Scan for the cell matching the given text and deliver its (X, Y) coordinate at center. 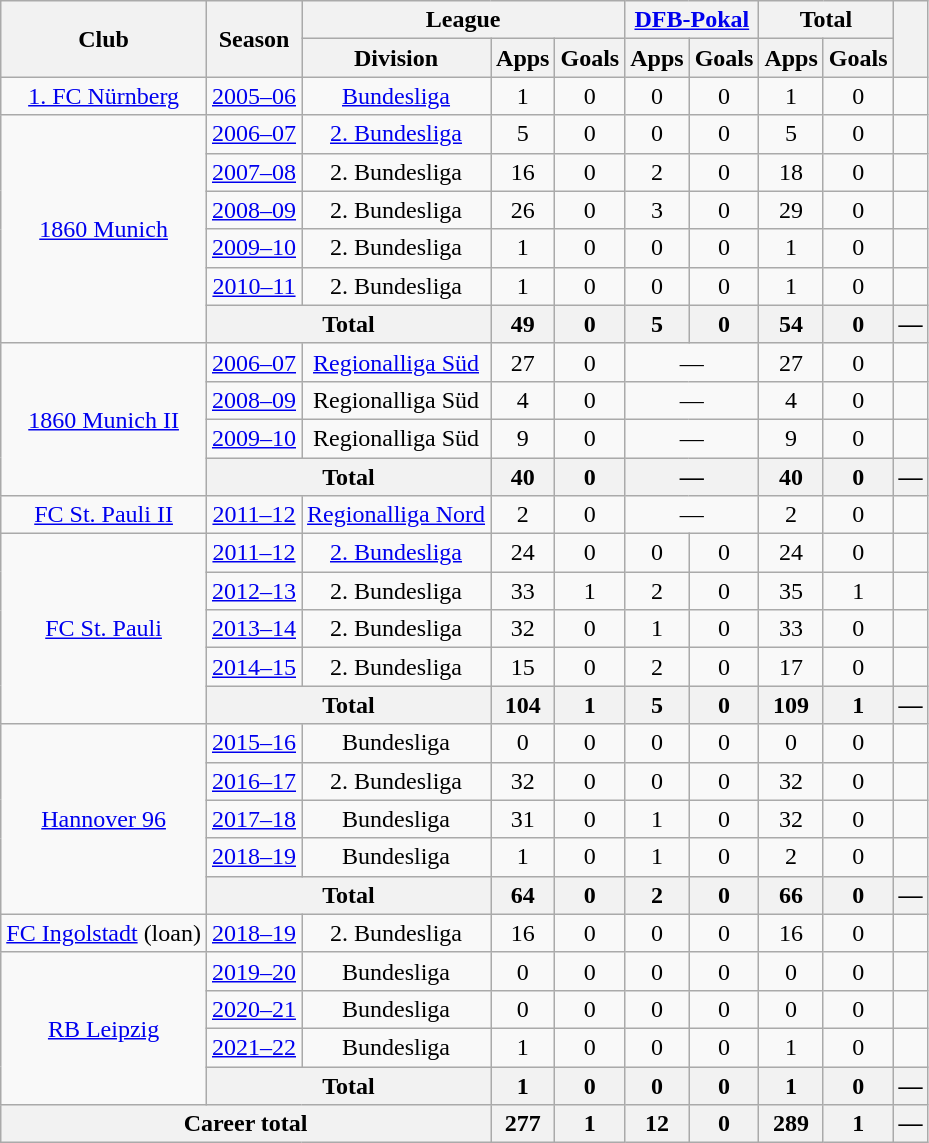
2014–15 (254, 667)
3 (657, 210)
64 (523, 895)
2020–21 (254, 1009)
FC Ingolstadt (loan) (104, 933)
12 (657, 1124)
2021–22 (254, 1047)
2005–06 (254, 96)
2007–08 (254, 172)
Career total (246, 1124)
31 (523, 819)
Season (254, 39)
League (464, 20)
17 (791, 667)
2016–17 (254, 781)
35 (791, 591)
Club (104, 39)
2015–16 (254, 743)
54 (791, 324)
1. FC Nürnberg (104, 96)
DFB-Pokal (692, 20)
66 (791, 895)
RB Leipzig (104, 1028)
FC St. Pauli (104, 629)
277 (523, 1124)
Regionalliga Nord (396, 515)
29 (791, 210)
2017–18 (254, 819)
15 (523, 667)
Division (396, 58)
Hannover 96 (104, 819)
26 (523, 210)
1860 Munich II (104, 419)
109 (791, 705)
18 (791, 172)
2010–11 (254, 286)
2013–14 (254, 629)
104 (523, 705)
2019–20 (254, 971)
FC St. Pauli II (104, 515)
1860 Munich (104, 229)
49 (523, 324)
289 (791, 1124)
2012–13 (254, 591)
